For the text-containing cell, return its midpoint in (X, Y) coordinate format. 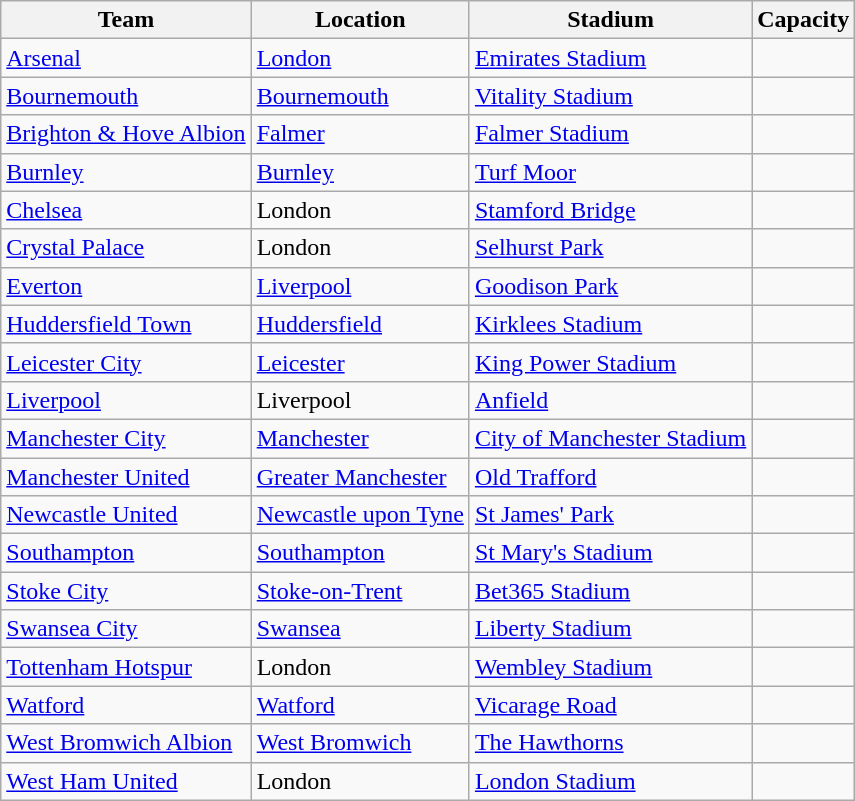
West Bromwich (360, 743)
Stadium (610, 20)
Emirates Stadium (610, 58)
Tottenham Hotspur (126, 667)
Anfield (610, 400)
Selhurst Park (610, 248)
Falmer (360, 134)
Manchester United (126, 477)
Stoke-on-Trent (360, 591)
St James' Park (610, 515)
West Ham United (126, 781)
Stoke City (126, 591)
Turf Moor (610, 172)
The Hawthorns (610, 743)
Goodison Park (610, 286)
Swansea (360, 629)
Crystal Palace (126, 248)
Newcastle upon Tyne (360, 515)
Location (360, 20)
Liberty Stadium (610, 629)
West Bromwich Albion (126, 743)
Manchester (360, 438)
Swansea City (126, 629)
Huddersfield (360, 324)
Chelsea (126, 210)
Leicester City (126, 362)
Brighton & Hove Albion (126, 134)
Kirklees Stadium (610, 324)
St Mary's Stadium (610, 553)
Newcastle United (126, 515)
Wembley Stadium (610, 667)
Vitality Stadium (610, 96)
City of Manchester Stadium (610, 438)
Stamford Bridge (610, 210)
King Power Stadium (610, 362)
Old Trafford (610, 477)
London Stadium (610, 781)
Greater Manchester (360, 477)
Capacity (804, 20)
Leicester (360, 362)
Team (126, 20)
Everton (126, 286)
Huddersfield Town (126, 324)
Vicarage Road (610, 705)
Manchester City (126, 438)
Arsenal (126, 58)
Falmer Stadium (610, 134)
Bet365 Stadium (610, 591)
